Detect which cell encompasses the target text, then output its [x, y] center coordinate. 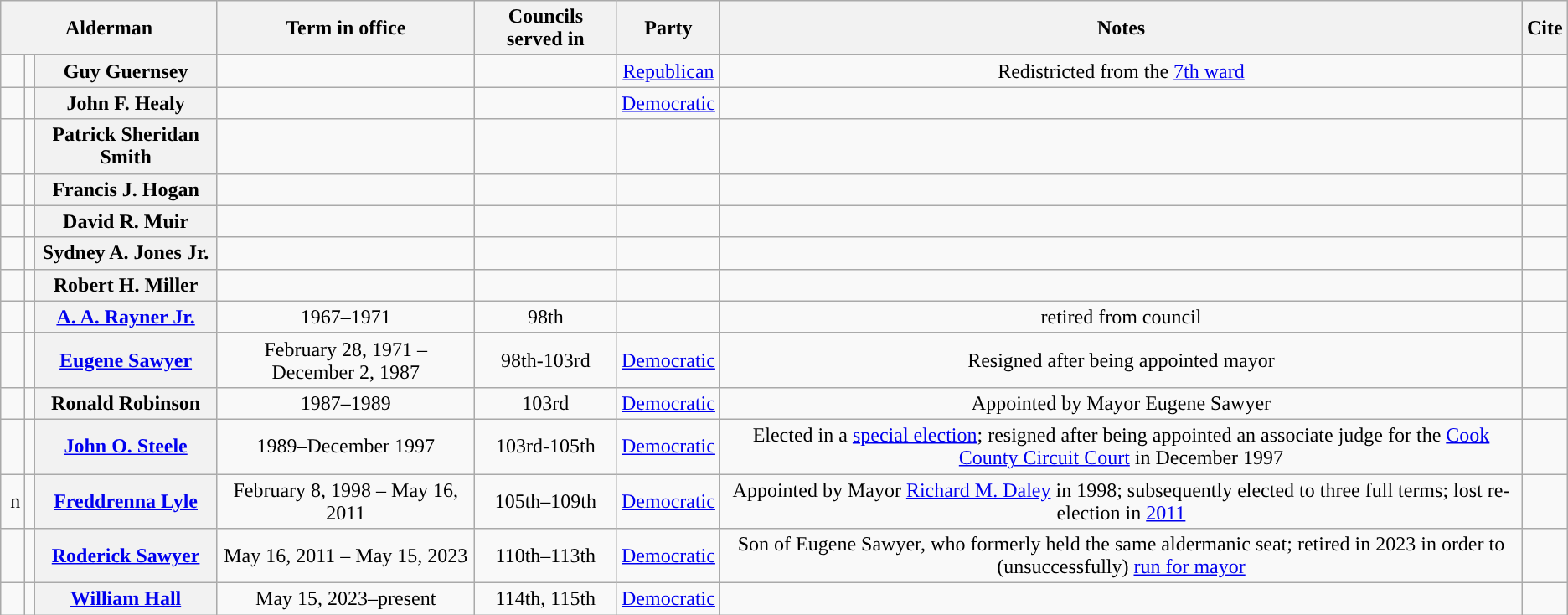
1967–1971 [345, 317]
Roderick Sawyer [126, 556]
Appointed by Mayor Richard M. Daley in 1998; subsequently elected to three full terms; lost re-election in 2011 [1121, 501]
98th [545, 317]
114th, 115th [545, 599]
Son of Eugene Sawyer, who formerly held the same aldermanic seat; retired in 2023 in order to (unsuccessfully) run for mayor [1121, 556]
Notes [1121, 28]
1987–1989 [345, 403]
105th–109th [545, 501]
Elected in a special election; resigned after being appointed an associate judge for the Cook County Circuit Court in December 1997 [1121, 446]
110th–113th [545, 556]
Guy Guernsey [126, 71]
Ronald Robinson [126, 403]
Term in office [345, 28]
Resigned after being appointed mayor [1121, 360]
Republican [668, 71]
John F. Healy [126, 103]
David R. Muir [126, 221]
May 16, 2011 – May 15, 2023 [345, 556]
A. A. Rayner Jr. [126, 317]
Freddrenna Lyle [126, 501]
Francis J. Hogan [126, 189]
Appointed by Mayor Eugene Sawyer [1121, 403]
February 8, 1998 – May 16, 2011 [345, 501]
98th-103rd [545, 360]
Patrick Sheridan Smith [126, 146]
103rd-105th [545, 446]
n [13, 501]
103rd [545, 403]
1989–December 1997 [345, 446]
retired from council [1121, 317]
Eugene Sawyer [126, 360]
Redistricted from the 7th ward [1121, 71]
Robert H. Miller [126, 285]
William Hall [126, 599]
John O. Steele [126, 446]
Cite [1545, 28]
Sydney A. Jones Jr. [126, 253]
Party [668, 28]
February 28, 1971 – December 2, 1987 [345, 360]
Alderman [109, 28]
Councils served in [545, 28]
May 15, 2023–present [345, 599]
